Locate the cell with the specified text and output its [X, Y] center coordinate. 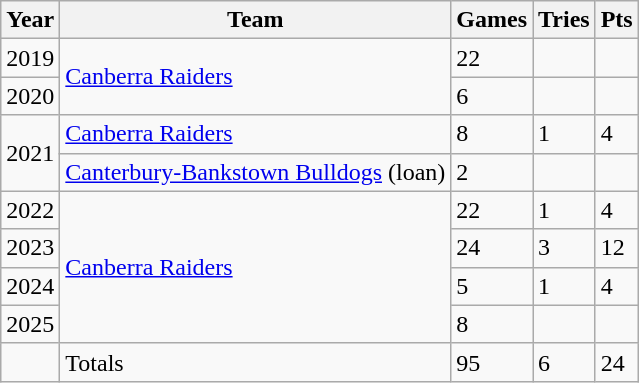
Tries [564, 20]
Team [256, 20]
2025 [30, 324]
Totals [256, 362]
2019 [30, 58]
Canterbury-Bankstown Bulldogs (loan) [256, 172]
2 [492, 172]
95 [492, 362]
3 [564, 248]
Pts [616, 20]
5 [492, 286]
2024 [30, 286]
2021 [30, 153]
Year [30, 20]
2020 [30, 96]
Games [492, 20]
2023 [30, 248]
12 [616, 248]
2022 [30, 210]
